Provide the [X, Y] coordinate of the cell's center where the given text is located.  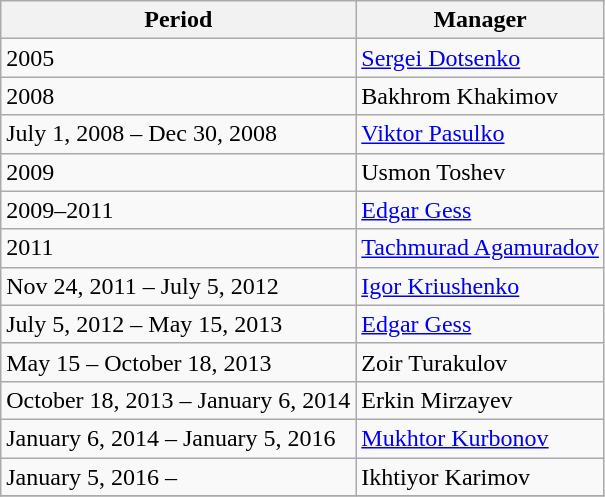
Mukhtor Kurbonov [480, 438]
Tachmurad Agamuradov [480, 248]
Viktor Pasulko [480, 134]
2008 [178, 96]
Zoir Turakulov [480, 362]
Period [178, 20]
2005 [178, 58]
Nov 24, 2011 – July 5, 2012 [178, 286]
July 5, 2012 – May 15, 2013 [178, 324]
2009 [178, 172]
2009–2011 [178, 210]
July 1, 2008 – Dec 30, 2008 [178, 134]
Igor Kriushenko [480, 286]
January 6, 2014 – January 5, 2016 [178, 438]
January 5, 2016 – [178, 477]
Bakhrom Khakimov [480, 96]
Manager [480, 20]
October 18, 2013 – January 6, 2014 [178, 400]
Sergei Dotsenko [480, 58]
Usmon Toshev [480, 172]
May 15 – October 18, 2013 [178, 362]
Ikhtiyor Karimov [480, 477]
Erkin Mirzayev [480, 400]
2011 [178, 248]
